Detect which cell encompasses the target text, then output its (X, Y) center coordinate. 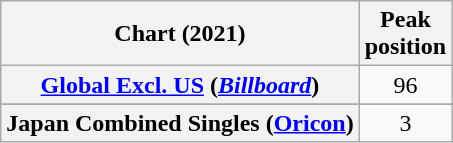
Japan Combined Singles (Oricon) (180, 123)
3 (405, 123)
96 (405, 85)
Global Excl. US (Billboard) (180, 85)
Chart (2021) (180, 34)
Peakposition (405, 34)
